Return [x, y] of the center of cell containing provided text 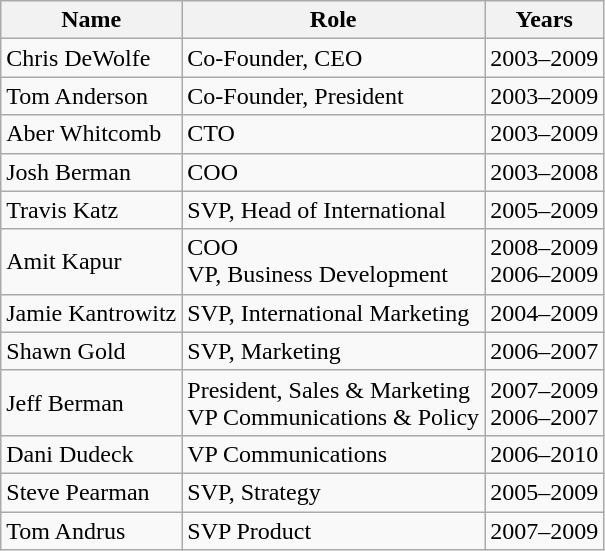
Shawn Gold [92, 351]
2007–20092006–2007 [544, 402]
Role [334, 20]
Steve Pearman [92, 492]
Chris DeWolfe [92, 58]
Tom Anderson [92, 96]
Years [544, 20]
CTO [334, 134]
SVP, Strategy [334, 492]
SVP, Head of International [334, 210]
2006–2010 [544, 454]
Co-Founder, CEO [334, 58]
Travis Katz [92, 210]
Co-Founder, President [334, 96]
Tom Andrus [92, 531]
2007–2009 [544, 531]
2008–20092006–2009 [544, 262]
COOVP, Business Development [334, 262]
2004–2009 [544, 313]
SVP, International Marketing [334, 313]
SVP, Marketing [334, 351]
Amit Kapur [92, 262]
Jeff Berman [92, 402]
Jamie Kantrowitz [92, 313]
Name [92, 20]
Josh Berman [92, 172]
VP Communications [334, 454]
Dani Dudeck [92, 454]
Aber Whitcomb [92, 134]
2006–2007 [544, 351]
2003–2008 [544, 172]
President, Sales & MarketingVP Communications & Policy [334, 402]
SVP Product [334, 531]
COO [334, 172]
